Detect which cell encompasses the target text, then output its (x, y) center coordinate. 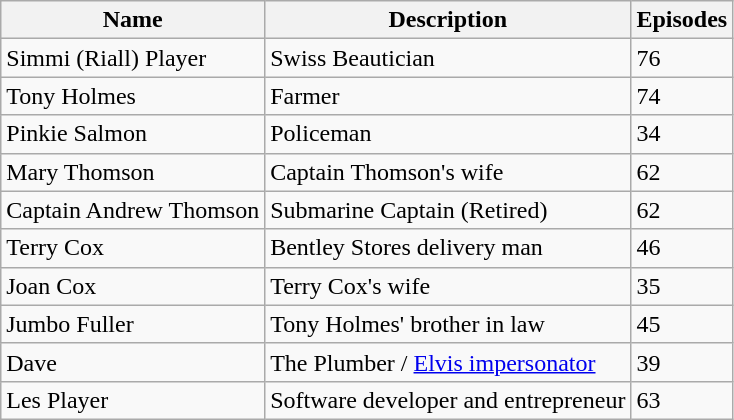
34 (682, 134)
Joan Cox (133, 286)
Captain Andrew Thomson (133, 210)
Description (448, 20)
Pinkie Salmon (133, 134)
Name (133, 20)
45 (682, 324)
Tony Holmes' brother in law (448, 324)
Tony Holmes (133, 96)
76 (682, 58)
46 (682, 248)
Simmi (Riall) Player (133, 58)
Farmer (448, 96)
Submarine Captain (Retired) (448, 210)
Swiss Beautician (448, 58)
Terry Cox (133, 248)
The Plumber / Elvis impersonator (448, 362)
Dave (133, 362)
63 (682, 400)
Mary Thomson (133, 172)
Jumbo Fuller (133, 324)
Episodes (682, 20)
Policeman (448, 134)
39 (682, 362)
Captain Thomson's wife (448, 172)
Terry Cox's wife (448, 286)
35 (682, 286)
74 (682, 96)
Software developer and entrepreneur (448, 400)
Bentley Stores delivery man (448, 248)
Les Player (133, 400)
